Detect which cell encompasses the target text, then output its [x, y] center coordinate. 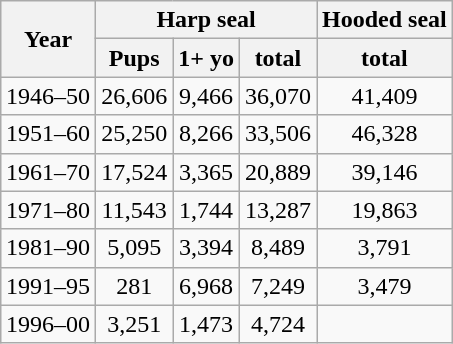
1951–60 [48, 134]
19,863 [384, 210]
26,606 [134, 96]
41,409 [384, 96]
Year [48, 39]
36,070 [278, 96]
8,489 [278, 248]
1996–00 [48, 324]
5,095 [134, 248]
1961–70 [48, 172]
1991–95 [48, 286]
281 [134, 286]
25,250 [134, 134]
Harp seal [206, 20]
33,506 [278, 134]
4,724 [278, 324]
17,524 [134, 172]
9,466 [206, 96]
20,889 [278, 172]
46,328 [384, 134]
3,365 [206, 172]
3,791 [384, 248]
Hooded seal [384, 20]
3,394 [206, 248]
1946–50 [48, 96]
11,543 [134, 210]
1971–80 [48, 210]
3,479 [384, 286]
13,287 [278, 210]
Pups [134, 58]
1,744 [206, 210]
1981–90 [48, 248]
6,968 [206, 286]
39,146 [384, 172]
1,473 [206, 324]
3,251 [134, 324]
7,249 [278, 286]
1+ yo [206, 58]
8,266 [206, 134]
